Determine the [x, y] coordinate at the center of the cell enclosing the given text.  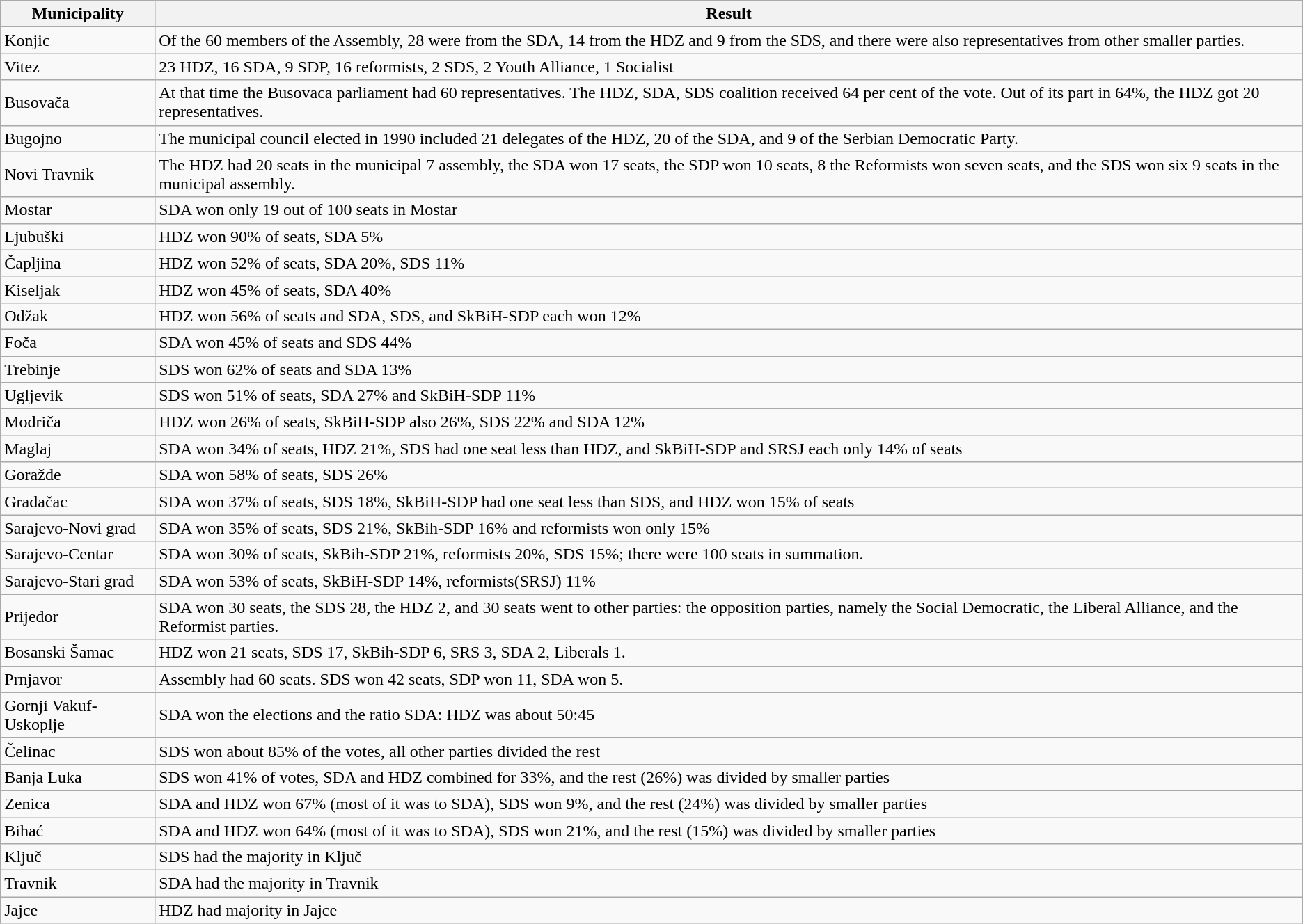
Modriča [78, 422]
Konjic [78, 40]
Sarajevo-Stari grad [78, 581]
SDA won 58% of seats, SDS 26% [729, 475]
SDA won only 19 out of 100 seats in Mostar [729, 210]
Novi Travnik [78, 174]
HDZ won 90% of seats, SDA 5% [729, 237]
Bihać [78, 830]
SDS won 41% of votes, SDA and HDZ combined for 33%, and the rest (26%) was divided by smaller parties [729, 777]
Bosanski Šamac [78, 653]
Ljubuški [78, 237]
Banja Luka [78, 777]
Goražde [78, 475]
SDA won 37% of seats, SDS 18%, SkBiH-SDP had one seat less than SDS, and HDZ won 15% of seats [729, 502]
Maglaj [78, 449]
Vitez [78, 67]
Travnik [78, 884]
SDA won 45% of seats and SDS 44% [729, 342]
HDZ won 45% of seats, SDA 40% [729, 289]
Prnjavor [78, 679]
HDZ won 21 seats, SDS 17, SkBih-SDP 6, SRS 3, SDA 2, Liberals 1. [729, 653]
Kiseljak [78, 289]
SDA and HDZ won 64% (most of it was to SDA), SDS won 21%, and the rest (15%) was divided by smaller parties [729, 830]
The municipal council elected in 1990 included 21 delegates of the HDZ, 20 of the SDA, and 9 of the Serbian Democratic Party. [729, 138]
Sarajevo-Centar [78, 555]
SDS had the majority in Ključ [729, 857]
Sarajevo-Novi grad [78, 528]
Result [729, 14]
SDA won 35% of seats, SDS 21%, SkBih-SDP 16% and reformists won only 15% [729, 528]
Gornji Vakuf-Uskoplje [78, 715]
HDZ won 56% of seats and SDA, SDS, and SkBiH-SDP each won 12% [729, 316]
23 HDZ, 16 SDA, 9 SDP, 16 reformists, 2 SDS, 2 Youth Alliance, 1 Socialist [729, 67]
Assembly had 60 seats. SDS won 42 seats, SDP won 11, SDA won 5. [729, 679]
Busovača [78, 103]
SDA won the elections and the ratio SDA: HDZ was about 50:45 [729, 715]
Foča [78, 342]
Jajce [78, 910]
Zenica [78, 804]
Bugojno [78, 138]
Čelinac [78, 751]
SDA won 53% of seats, SkBiH-SDP 14%, reformists(SRSJ) 11% [729, 581]
Ugljevik [78, 396]
HDZ won 52% of seats, SDA 20%, SDS 11% [729, 263]
Municipality [78, 14]
SDS won about 85% of the votes, all other parties divided the rest [729, 751]
Trebinje [78, 369]
Prijedor [78, 616]
SDA won 30% of seats, SkBih-SDP 21%, reformists 20%, SDS 15%; there were 100 seats in summation. [729, 555]
HDZ won 26% of seats, SkBiH-SDP also 26%, SDS 22% and SDA 12% [729, 422]
HDZ had majority in Jajce [729, 910]
SDS won 62% of seats and SDA 13% [729, 369]
SDA and HDZ won 67% (most of it was to SDA), SDS won 9%, and the rest (24%) was divided by smaller parties [729, 804]
Odžak [78, 316]
Ključ [78, 857]
Mostar [78, 210]
SDS won 51% of seats, SDA 27% and SkBiH-SDP 11% [729, 396]
SDA won 34% of seats, HDZ 21%, SDS had one seat less than HDZ, and SkBiH-SDP and SRSJ each only 14% of seats [729, 449]
Čapljina [78, 263]
Gradačac [78, 502]
SDA had the majority in Travnik [729, 884]
